Capture the cell that displays the provided text and extract its (X, Y) central coordinate. 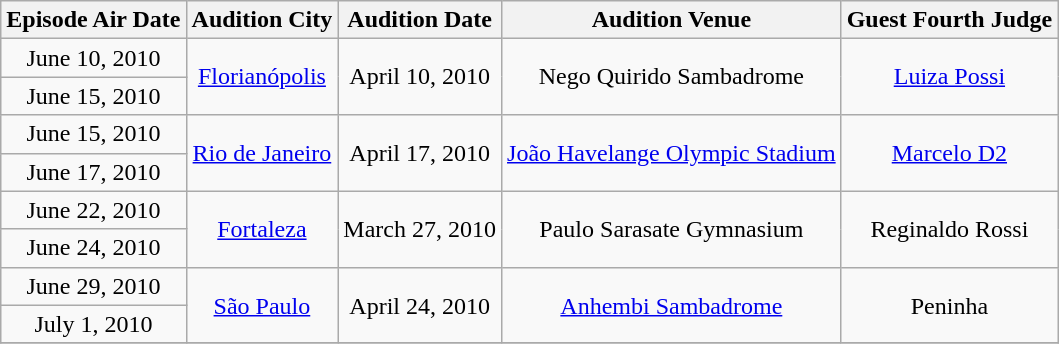
Audition City (262, 20)
June 10, 2010 (94, 58)
June 22, 2010 (94, 210)
São Paulo (262, 305)
April 24, 2010 (420, 305)
Guest Fourth Judge (949, 20)
Florianópolis (262, 77)
June 17, 2010 (94, 172)
Fortaleza (262, 229)
Peninha (949, 305)
Luiza Possi (949, 77)
João Havelange Olympic Stadium (672, 153)
June 24, 2010 (94, 248)
June 29, 2010 (94, 286)
Paulo Sarasate Gymnasium (672, 229)
Audition Venue (672, 20)
April 10, 2010 (420, 77)
Reginaldo Rossi (949, 229)
July 1, 2010 (94, 324)
Episode Air Date (94, 20)
Nego Quirido Sambadrome (672, 77)
Anhembi Sambadrome (672, 305)
Rio de Janeiro (262, 153)
March 27, 2010 (420, 229)
April 17, 2010 (420, 153)
Audition Date (420, 20)
Marcelo D2 (949, 153)
